From the cell containing the given text, extract its center point as [x, y] coordinate. 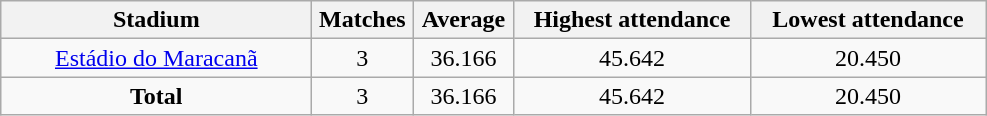
Stadium [156, 20]
Estádio do Maracanã [156, 58]
Matches [362, 20]
Highest attendance [632, 20]
Average [464, 20]
Total [156, 96]
Lowest attendance [868, 20]
